Capture the cell that displays the provided text and extract its [X, Y] central coordinate. 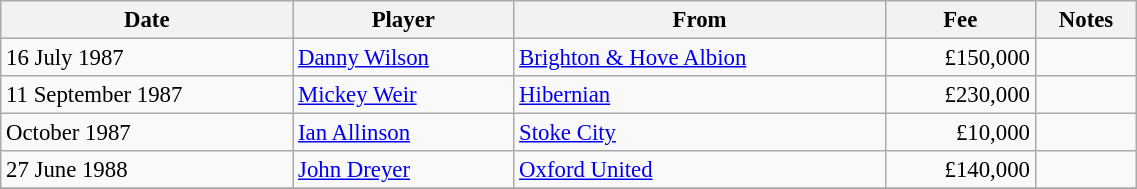
Date [147, 20]
£150,000 [960, 58]
Mickey Weir [404, 95]
£230,000 [960, 95]
Hibernian [700, 95]
Stoke City [700, 133]
£140,000 [960, 170]
Player [404, 20]
11 September 1987 [147, 95]
From [700, 20]
Brighton & Hove Albion [700, 58]
Ian Allinson [404, 133]
October 1987 [147, 133]
16 July 1987 [147, 58]
Notes [1086, 20]
Danny Wilson [404, 58]
Oxford United [700, 170]
Fee [960, 20]
John Dreyer [404, 170]
27 June 1988 [147, 170]
£10,000 [960, 133]
